Capture the cell that displays the provided text and extract its [X, Y] central coordinate. 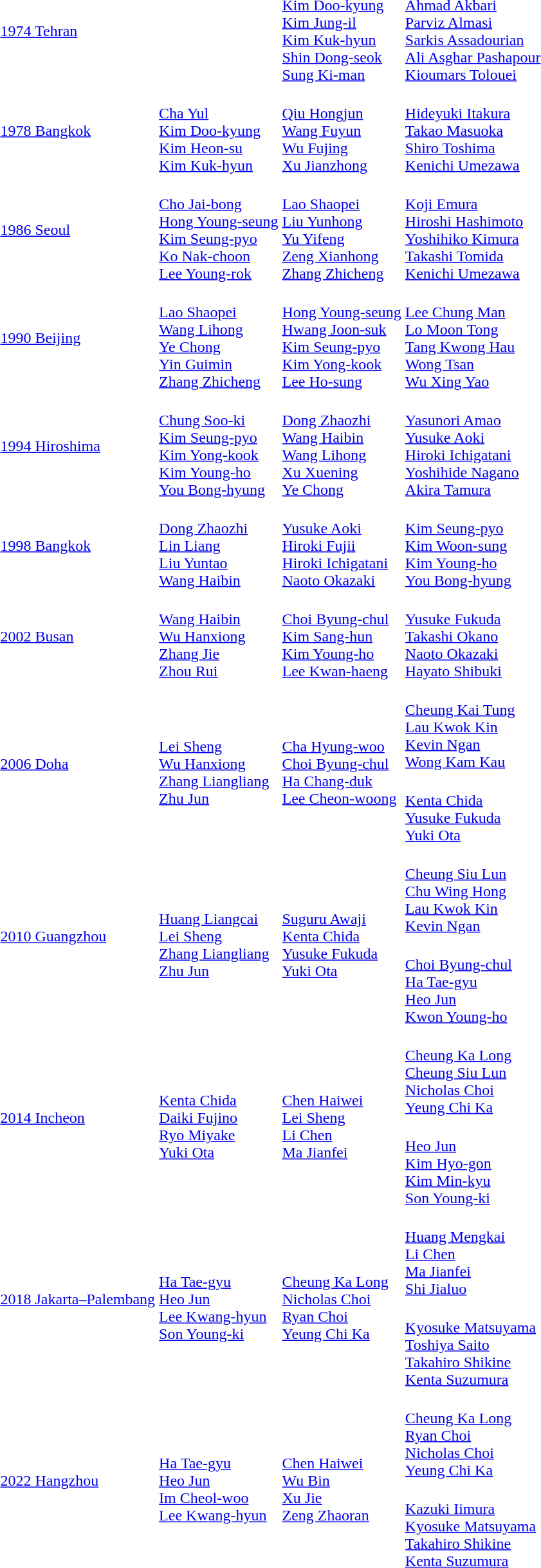
Lao ShaopeiLiu YunhongYu YifengZeng XianhongZhang Zhicheng [342, 230]
Cheung Ka LongNicholas ChoiRyan ChoiYeung Chi Ka [342, 1300]
Qiu HongjunWang FuyunWu FujingXu Jianzhong [342, 131]
Huang LiangcaiLei ShengZhang LiangliangZhu Jun [219, 937]
Cha YulKim Doo-kyungKim Heon-suKim Kuk-hyun [219, 131]
Yusuke AokiHiroki FujiiHiroki IchigataniNaoto Okazaki [342, 546]
Chen HaiweiLei ShengLi ChenMa Jianfei [342, 1118]
Dong ZhaozhiLin LiangLiu YuntaoWang Haibin [219, 546]
Dong ZhaozhiWang HaibinWang LihongXu XueningYe Chong [342, 447]
Choi Byung-chulKim Sang-hunKim Young-hoLee Kwan-haeng [342, 636]
Wang HaibinWu HanxiongZhang JieZhou Rui [219, 636]
Cha Hyung-wooChoi Byung-chulHa Chang-dukLee Cheon-woong [342, 764]
Chung Soo-kiKim Seung-pyoKim Yong-kookKim Young-hoYou Bong-hyung [219, 447]
Ha Tae-gyuHeo JunLee Kwang-hyunSon Young-ki [219, 1300]
Hong Young-seungHwang Joon-sukKim Seung-pyoKim Yong-kookLee Ho-sung [342, 338]
Cho Jai-bongHong Young-seungKim Seung-pyoKo Nak-choonLee Young-rok [219, 230]
Lao ShaopeiWang LihongYe ChongYin GuiminZhang Zhicheng [219, 338]
Kenta ChidaDaiki FujinoRyo MiyakeYuki Ota [219, 1118]
Lei ShengWu HanxiongZhang LiangliangZhu Jun [219, 764]
Suguru AwajiKenta ChidaYusuke FukudaYuki Ota [342, 937]
